For the text-containing cell, return its midpoint in [x, y] coordinate format. 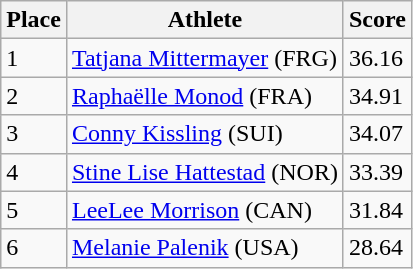
Stine Lise Hattestad (NOR) [204, 172]
1 [34, 58]
Place [34, 20]
33.39 [377, 172]
3 [34, 134]
Tatjana Mittermayer (FRG) [204, 58]
2 [34, 96]
6 [34, 248]
Melanie Palenik (USA) [204, 248]
Conny Kissling (SUI) [204, 134]
36.16 [377, 58]
34.07 [377, 134]
5 [34, 210]
31.84 [377, 210]
28.64 [377, 248]
Score [377, 20]
Raphaëlle Monod (FRA) [204, 96]
34.91 [377, 96]
LeeLee Morrison (CAN) [204, 210]
Athlete [204, 20]
4 [34, 172]
